Locate the cell with the specified text and output its [x, y] center coordinate. 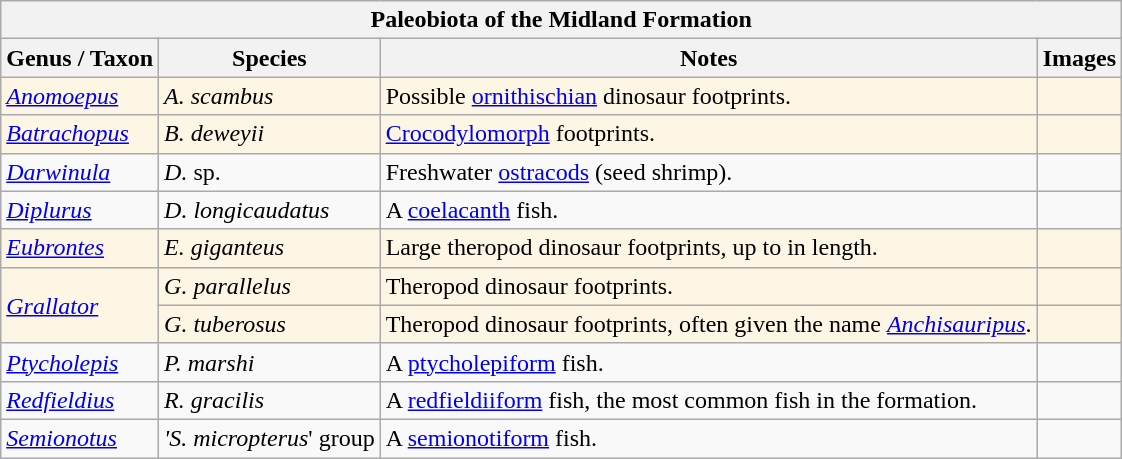
A. scambus [270, 96]
Genus / Taxon [80, 58]
A semionotiform fish. [708, 438]
D. sp. [270, 172]
Grallator [80, 305]
D. longicaudatus [270, 210]
R. gracilis [270, 400]
Eubrontes [80, 248]
Large theropod dinosaur footprints, up to in length. [708, 248]
A ptycholepiform fish. [708, 362]
G. tuberosus [270, 324]
A redfieldiiform fish, the most common fish in the formation. [708, 400]
Diplurus [80, 210]
Semionotus [80, 438]
Crocodylomorph footprints. [708, 134]
Anomoepus [80, 96]
Darwinula [80, 172]
Notes [708, 58]
Batrachopus [80, 134]
A coelacanth fish. [708, 210]
E. giganteus [270, 248]
Species [270, 58]
Images [1079, 58]
Ptycholepis [80, 362]
'S. micropterus' group [270, 438]
Freshwater ostracods (seed shrimp). [708, 172]
Theropod dinosaur footprints, often given the name Anchisauripus. [708, 324]
P. marshi [270, 362]
G. parallelus [270, 286]
Paleobiota of the Midland Formation [562, 20]
Possible ornithischian dinosaur footprints. [708, 96]
Redfieldius [80, 400]
B. deweyii [270, 134]
Theropod dinosaur footprints. [708, 286]
